Find where the given text appears and provide that cell's center as (x, y) coordinate. 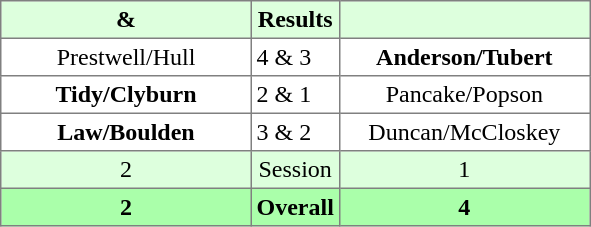
Overall (295, 207)
Results (295, 20)
Law/Boulden (126, 132)
Anderson/Tubert (464, 57)
1 (464, 170)
4 (464, 207)
Session (295, 170)
Pancake/Popson (464, 95)
Duncan/McCloskey (464, 132)
2 & 1 (295, 95)
& (126, 20)
3 & 2 (295, 132)
Tidy/Clyburn (126, 95)
Prestwell/Hull (126, 57)
4 & 3 (295, 57)
